Identify which cell holds the provided text, then report its [X, Y] central coordinate. 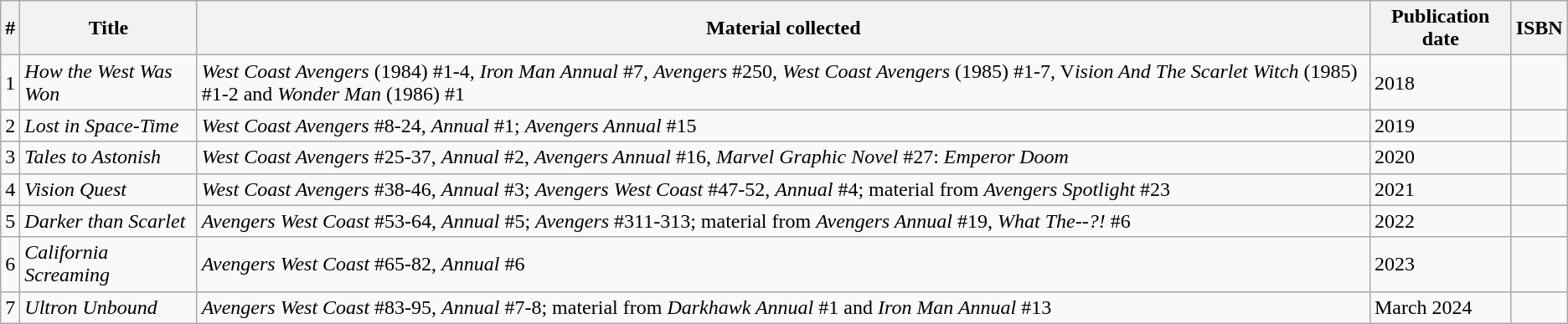
West Coast Avengers #25-37, Annual #2, Avengers Annual #16, Marvel Graphic Novel #27: Emperor Doom [783, 157]
Ultron Unbound [109, 307]
Avengers West Coast #65-82, Annual #6 [783, 265]
Vision Quest [109, 189]
Tales to Astonish [109, 157]
Darker than Scarlet [109, 221]
March 2024 [1441, 307]
Lost in Space-Time [109, 126]
4 [10, 189]
2019 [1441, 126]
Title [109, 28]
Material collected [783, 28]
Avengers West Coast #83-95, Annual #7-8; material from Darkhawk Annual #1 and Iron Man Annual #13 [783, 307]
2018 [1441, 82]
3 [10, 157]
ISBN [1540, 28]
5 [10, 221]
2 [10, 126]
2021 [1441, 189]
6 [10, 265]
2022 [1441, 221]
How the West Was Won [109, 82]
# [10, 28]
1 [10, 82]
2020 [1441, 157]
West Coast Avengers #8-24, Annual #1; Avengers Annual #15 [783, 126]
7 [10, 307]
Avengers West Coast #53-64, Annual #5; Avengers #311-313; material from Avengers Annual #19, What The--?! #6 [783, 221]
Publication date [1441, 28]
California Screaming [109, 265]
West Coast Avengers #38-46, Annual #3; Avengers West Coast #47-52, Annual #4; material from Avengers Spotlight #23 [783, 189]
2023 [1441, 265]
